Return the [X, Y] coordinate for the center point of the cell that contains the specified text.  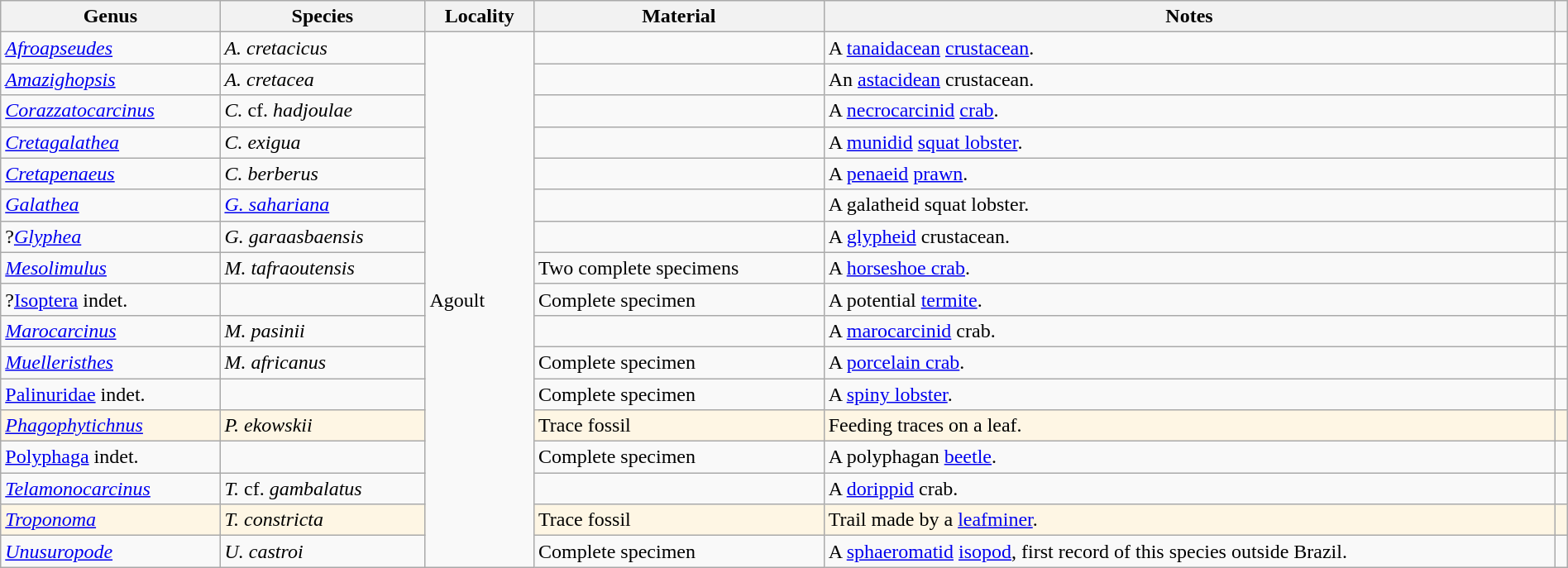
M. pasinii [323, 331]
Agoult [480, 299]
?Isoptera indet. [111, 299]
U. castroi [323, 551]
A. cretacicus [323, 48]
C. berberus [323, 174]
Galathea [111, 205]
Trail made by a leafminer. [1189, 520]
Genus [111, 17]
G. garaasbaensis [323, 236]
A sphaeromatid isopod, first record of this species outside Brazil. [1189, 551]
Troponoma [111, 520]
Polyphaga indet. [111, 457]
Locality [480, 17]
A dorippid crab. [1189, 489]
Species [323, 17]
M. tafraoutensis [323, 268]
Amazighopsis [111, 79]
Telamonocarcinus [111, 489]
A glypheid crustacean. [1189, 236]
Unusuropode [111, 551]
A potential termite. [1189, 299]
A porcelain crab. [1189, 362]
Afroapseudes [111, 48]
P. ekowskii [323, 426]
Mesolimulus [111, 268]
Notes [1189, 17]
A tanaidacean crustacean. [1189, 48]
T. constricta [323, 520]
?Glyphea [111, 236]
A. cretacea [323, 79]
Feeding traces on a leaf. [1189, 426]
A polyphagan beetle. [1189, 457]
An astacidean crustacean. [1189, 79]
A marocarcinid crab. [1189, 331]
Cretapenaeus [111, 174]
Cretagalathea [111, 142]
Material [678, 17]
Muelleristhes [111, 362]
C. exigua [323, 142]
A necrocarcinid crab. [1189, 111]
Palinuridae indet. [111, 394]
A galatheid squat lobster. [1189, 205]
Two complete specimens [678, 268]
A penaeid prawn. [1189, 174]
A horseshoe crab. [1189, 268]
A spiny lobster. [1189, 394]
Corazzatocarcinus [111, 111]
Phagophytichnus [111, 426]
A munidid squat lobster. [1189, 142]
T. cf. gambalatus [323, 489]
C. cf. hadjoulae [323, 111]
M. africanus [323, 362]
G. sahariana [323, 205]
Marocarcinus [111, 331]
